Identify which cell holds the provided text, then report its (X, Y) central coordinate. 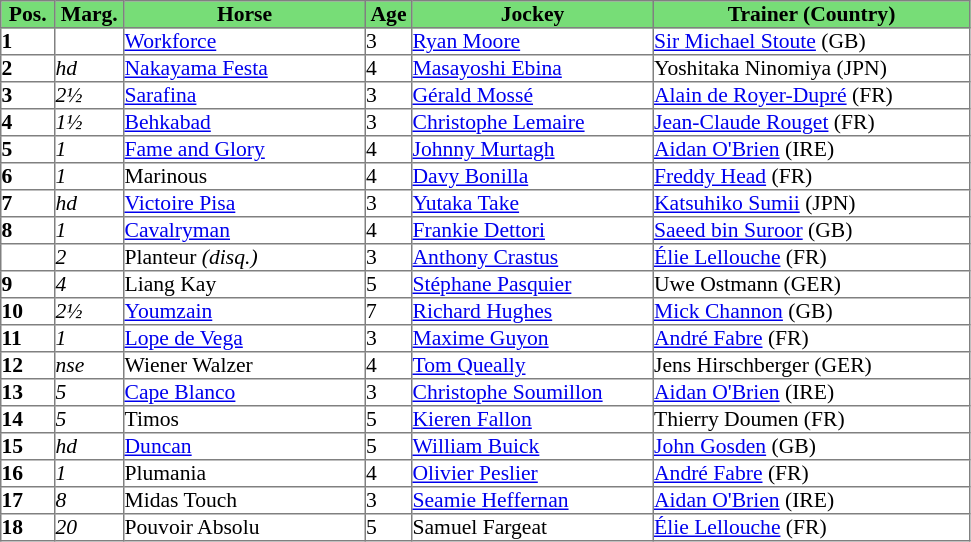
Johnny Murtagh (533, 150)
Richard Hughes (533, 312)
Timos (245, 420)
Horse (245, 14)
Christophe Lemaire (533, 122)
Samuel Fargeat (533, 528)
11 (28, 338)
William Buick (533, 446)
Uwe Ostmann (GER) (811, 284)
Davy Bonilla (533, 176)
Yutaka Take (533, 204)
18 (28, 528)
Pouvoir Absolu (245, 528)
Workforce (245, 42)
Youmzain (245, 312)
Alain de Royer-Dupré (FR) (811, 96)
9 (28, 284)
Stéphane Pasquier (533, 284)
Masayoshi Ebina (533, 68)
Seamie Heffernan (533, 500)
Kieren Fallon (533, 420)
Katsuhiko Sumii (JPN) (811, 204)
Behkabad (245, 122)
Olivier Peslier (533, 474)
10 (28, 312)
Liang Kay (245, 284)
nse (90, 366)
Duncan (245, 446)
16 (28, 474)
Saeed bin Suroor (GB) (811, 230)
Pos. (28, 14)
13 (28, 392)
Jockey (533, 14)
15 (28, 446)
1½ (90, 122)
Midas Touch (245, 500)
Lope de Vega (245, 338)
Sir Michael Stoute (GB) (811, 42)
Gérald Mossé (533, 96)
Christophe Soumillon (533, 392)
Cavalryman (245, 230)
Anthony Crastus (533, 258)
Nakayama Festa (245, 68)
14 (28, 420)
Marg. (90, 14)
Trainer (Country) (811, 14)
Plumania (245, 474)
Age (388, 14)
Maxime Guyon (533, 338)
Mick Channon (GB) (811, 312)
Cape Blanco (245, 392)
John Gosden (GB) (811, 446)
Fame and Glory (245, 150)
Planteur (disq.) (245, 258)
Marinous (245, 176)
17 (28, 500)
12 (28, 366)
Jean-Claude Rouget (FR) (811, 122)
6 (28, 176)
20 (90, 528)
Freddy Head (FR) (811, 176)
Tom Queally (533, 366)
Ryan Moore (533, 42)
Frankie Dettori (533, 230)
Thierry Doumen (FR) (811, 420)
Jens Hirschberger (GER) (811, 366)
Victoire Pisa (245, 204)
Wiener Walzer (245, 366)
Yoshitaka Ninomiya (JPN) (811, 68)
Sarafina (245, 96)
